Scan for the cell matching the given text and deliver its [X, Y] coordinate at center. 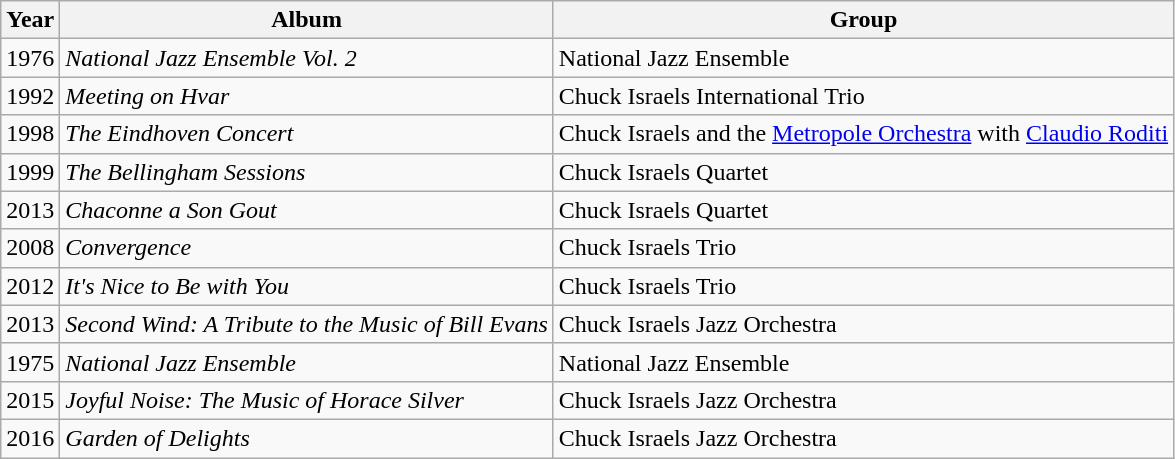
1976 [30, 58]
1998 [30, 134]
Meeting on Hvar [306, 96]
2012 [30, 286]
Chuck Israels and the Metropole Orchestra with Claudio Roditi [863, 134]
The Eindhoven Concert [306, 134]
2015 [30, 400]
Convergence [306, 248]
Chaconne a Son Gout [306, 210]
Joyful Noise: The Music of Horace Silver [306, 400]
2016 [30, 438]
Album [306, 20]
1975 [30, 362]
Garden of Delights [306, 438]
Second Wind: A Tribute to the Music of Bill Evans [306, 324]
It's Nice to Be with You [306, 286]
Chuck Israels International Trio [863, 96]
Year [30, 20]
2008 [30, 248]
1999 [30, 172]
Group [863, 20]
1992 [30, 96]
National Jazz Ensemble Vol. 2 [306, 58]
The Bellingham Sessions [306, 172]
